Locate the cell with the specified text and output its [x, y] center coordinate. 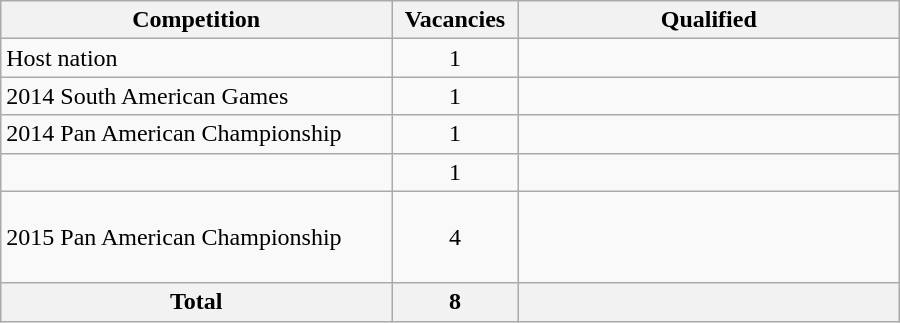
4 [456, 237]
Qualified [708, 20]
2015 Pan American Championship [196, 237]
2014 Pan American Championship [196, 134]
Vacancies [456, 20]
2014 South American Games [196, 96]
Competition [196, 20]
Total [196, 302]
8 [456, 302]
Host nation [196, 58]
